Output the [x, y] coordinate of the center of the cell containing the given text.  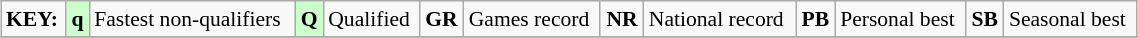
Personal best [900, 19]
GR [442, 19]
Games record [532, 19]
Q [309, 19]
Seasonal best [1070, 19]
KEY: [34, 19]
National record [720, 19]
Qualified [371, 19]
q [78, 19]
PB [816, 19]
SB [985, 19]
NR [622, 19]
Fastest non-qualifiers [192, 19]
